Capture the cell that displays the provided text and extract its (X, Y) central coordinate. 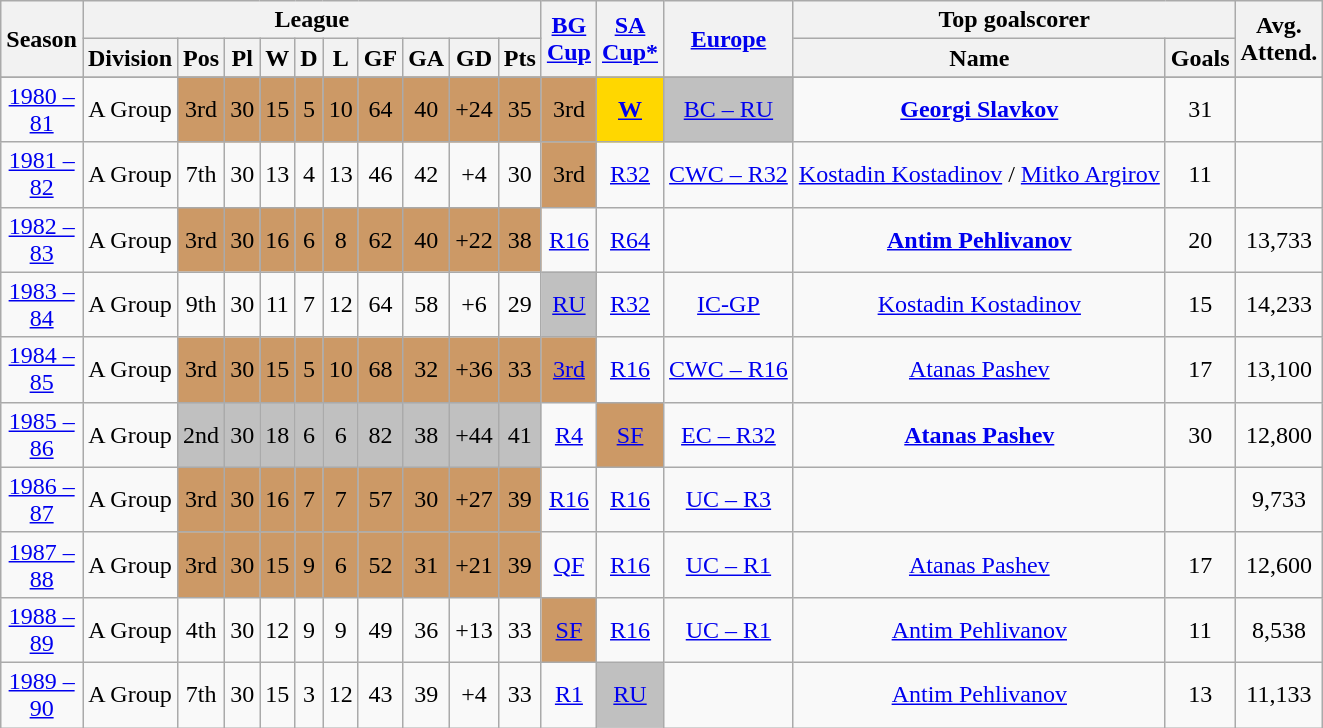
Pl (242, 58)
12,600 (1279, 564)
R1 (568, 694)
IC-GP (729, 304)
Kostadin Kostadinov (979, 304)
1987 – 88 (42, 564)
58 (426, 304)
BG Cup (568, 39)
42 (426, 174)
1981 – 82 (42, 174)
18 (278, 434)
52 (380, 564)
9th (202, 304)
Season (42, 39)
43 (380, 694)
1982 – 83 (42, 240)
36 (426, 630)
82 (380, 434)
L (340, 58)
35 (520, 110)
Georgi Slavkov (979, 110)
Kostadin Kostadinov / Mitko Argirov (979, 174)
+24 (474, 110)
+13 (474, 630)
9,733 (1279, 500)
Top goalscorer (1014, 20)
2nd (202, 434)
+44 (474, 434)
11,133 (1279, 694)
41 (520, 434)
1983 – 84 (42, 304)
1986 – 87 (42, 500)
46 (380, 174)
Europe (729, 39)
BC – RU (729, 110)
4 (309, 174)
8,538 (1279, 630)
GF (380, 58)
R4 (568, 434)
1988 – 89 (42, 630)
+21 (474, 564)
Goals (1200, 58)
Avg.Attend. (1279, 39)
3 (309, 694)
+6 (474, 304)
20 (1200, 240)
49 (380, 630)
EC – R32 (729, 434)
CWC – R32 (729, 174)
1985 – 86 (42, 434)
Name (979, 58)
+27 (474, 500)
29 (520, 304)
GA (426, 58)
62 (380, 240)
SA Cup* (630, 39)
1984 – 85 (42, 370)
57 (380, 500)
68 (380, 370)
League (312, 20)
+22 (474, 240)
R64 (630, 240)
32 (426, 370)
+36 (474, 370)
CWC – R16 (729, 370)
4th (202, 630)
GD (474, 58)
UC – R3 (729, 500)
Pos (202, 58)
13,100 (1279, 370)
14,233 (1279, 304)
QF (568, 564)
8 (340, 240)
Division (130, 58)
12,800 (1279, 434)
D (309, 58)
13,733 (1279, 240)
1980 – 81 (42, 110)
Pts (520, 58)
1989 – 90 (42, 694)
